Output the [X, Y] coordinate of the center of the cell containing the given text.  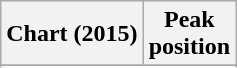
Chart (2015) [72, 34]
Peakposition [189, 34]
